From the cell containing the given text, extract its center point as (X, Y) coordinate. 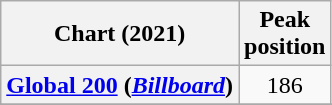
Global 200 (Billboard) (120, 85)
Peakposition (284, 34)
Chart (2021) (120, 34)
186 (284, 85)
